Return [x, y] of the center of cell containing provided text 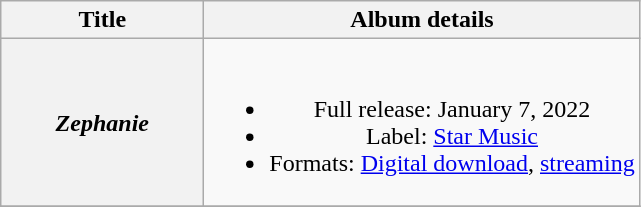
Full release: January 7, 2022Label: Star MusicFormats: Digital download, streaming [422, 122]
Album details [422, 20]
Zephanie [102, 122]
Title [102, 20]
